Identify which cell holds the provided text, then report its [X, Y] central coordinate. 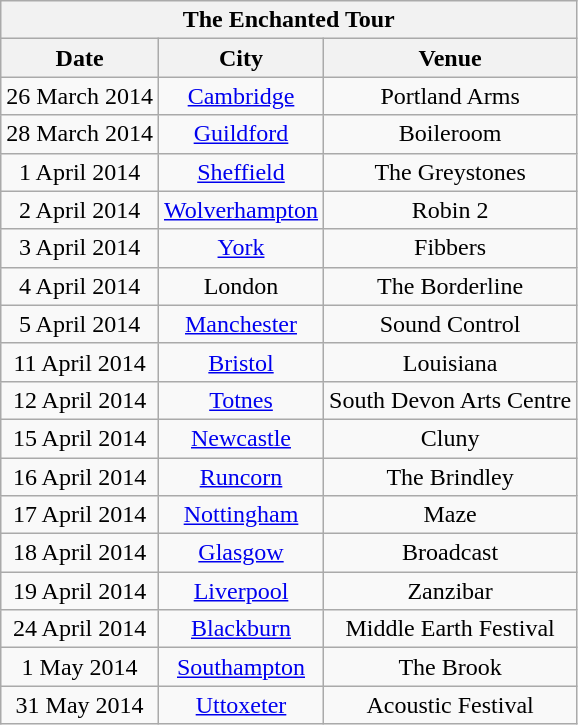
Runcorn [240, 477]
17 April 2014 [80, 515]
Liverpool [240, 591]
4 April 2014 [80, 286]
2 April 2014 [80, 210]
Maze [450, 515]
Guildford [240, 134]
London [240, 286]
Boileroom [450, 134]
5 April 2014 [80, 324]
Glasgow [240, 553]
Newcastle [240, 438]
City [240, 58]
1 April 2014 [80, 172]
Sheffield [240, 172]
Middle Earth Festival [450, 629]
Nottingham [240, 515]
The Brook [450, 667]
12 April 2014 [80, 400]
York [240, 248]
Louisiana [450, 362]
Cluny [450, 438]
Wolverhampton [240, 210]
31 May 2014 [80, 705]
The Enchanted Tour [289, 20]
Zanzibar [450, 591]
Manchester [240, 324]
Sound Control [450, 324]
Acoustic Festival [450, 705]
The Greystones [450, 172]
Totnes [240, 400]
Portland Arms [450, 96]
3 April 2014 [80, 248]
24 April 2014 [80, 629]
Uttoxeter [240, 705]
Southampton [240, 667]
Bristol [240, 362]
Blackburn [240, 629]
Broadcast [450, 553]
Robin 2 [450, 210]
1 May 2014 [80, 667]
26 March 2014 [80, 96]
South Devon Arts Centre [450, 400]
11 April 2014 [80, 362]
15 April 2014 [80, 438]
Date [80, 58]
Cambridge [240, 96]
The Brindley [450, 477]
18 April 2014 [80, 553]
16 April 2014 [80, 477]
Venue [450, 58]
Fibbers [450, 248]
28 March 2014 [80, 134]
19 April 2014 [80, 591]
The Borderline [450, 286]
